Return the (X, Y) coordinate for the center point of the cell that contains the specified text.  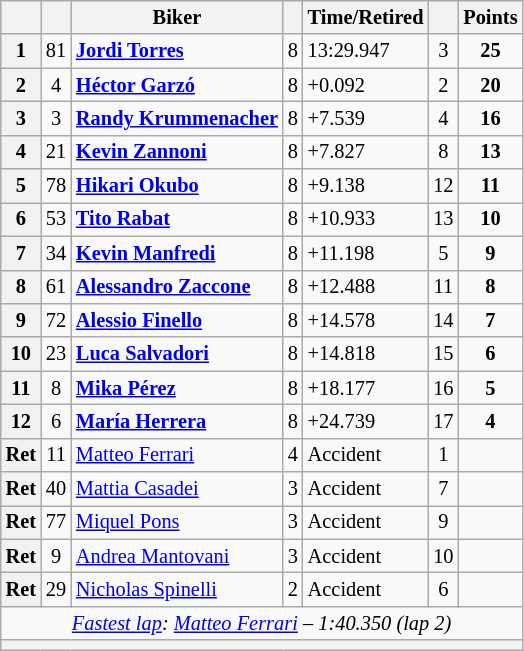
Alessio Finello (177, 320)
Nicholas Spinelli (177, 589)
Kevin Manfredi (177, 253)
Matteo Ferrari (177, 455)
Randy Krummenacher (177, 118)
Alessandro Zaccone (177, 287)
Mattia Casadei (177, 489)
23 (56, 354)
+12.488 (366, 287)
34 (56, 253)
Hikari Okubo (177, 186)
+24.739 (366, 421)
Kevin Zannoni (177, 152)
21 (56, 152)
Points (490, 17)
+7.539 (366, 118)
53 (56, 219)
81 (56, 51)
29 (56, 589)
Luca Salvadori (177, 354)
Tito Rabat (177, 219)
Héctor Garzó (177, 85)
78 (56, 186)
17 (443, 421)
Time/Retired (366, 17)
+14.818 (366, 354)
Fastest lap: Matteo Ferrari – 1:40.350 (lap 2) (262, 623)
Jordi Torres (177, 51)
+9.138 (366, 186)
15 (443, 354)
61 (56, 287)
14 (443, 320)
40 (56, 489)
25 (490, 51)
Miquel Pons (177, 522)
72 (56, 320)
+0.092 (366, 85)
13:29.947 (366, 51)
20 (490, 85)
+18.177 (366, 388)
Mika Pérez (177, 388)
+11.198 (366, 253)
Biker (177, 17)
Andrea Mantovani (177, 556)
+7.827 (366, 152)
+14.578 (366, 320)
77 (56, 522)
+10.933 (366, 219)
María Herrera (177, 421)
